For the text-containing cell, return its midpoint in [X, Y] coordinate format. 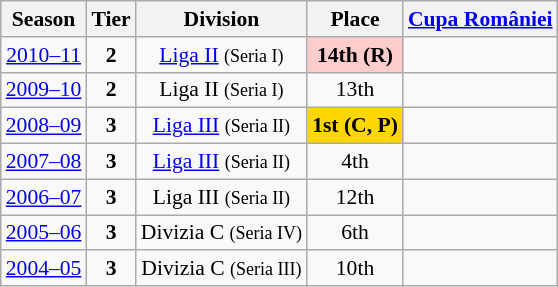
Tier [110, 19]
Cupa României [480, 19]
2008–09 [44, 126]
Division [222, 19]
6th [355, 233]
Divizia C (Seria IV) [222, 233]
14th (R) [355, 55]
2010–11 [44, 55]
2004–05 [44, 269]
12th [355, 197]
2006–07 [44, 197]
1st (C, P) [355, 126]
2009–10 [44, 90]
Season [44, 19]
2005–06 [44, 233]
Place [355, 19]
10th [355, 269]
4th [355, 162]
Divizia C (Seria III) [222, 269]
2007–08 [44, 162]
13th [355, 90]
